Search for the cell housing the specified text and yield its (x, y) center coordinate. 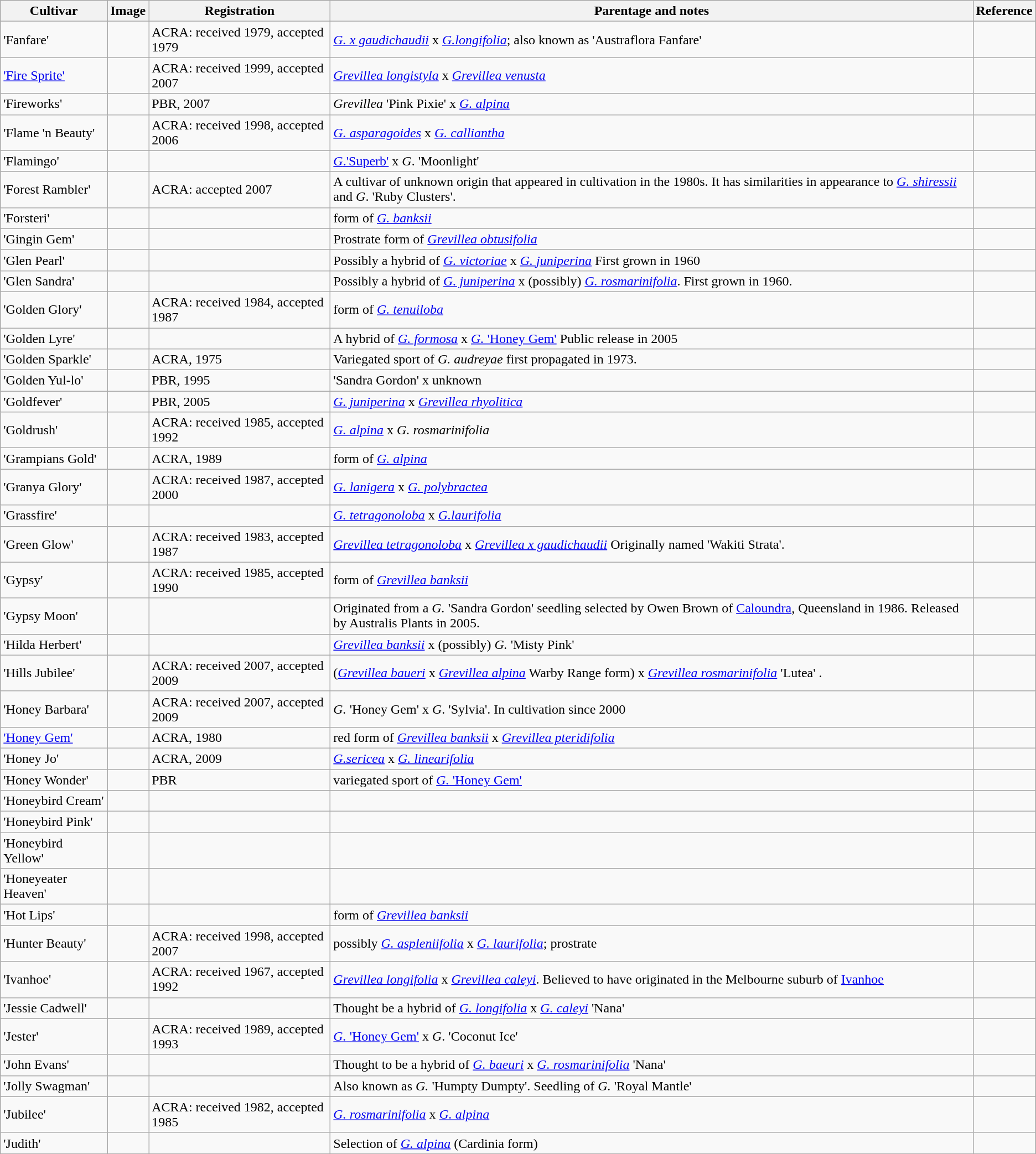
'Jessie Cadwell' (54, 1008)
ACRA, 1975 (240, 360)
PBR, 2007 (240, 104)
Parentage and notes (652, 11)
'Granya Glory' (54, 487)
G.'Superb' x G. 'Moonlight' (652, 161)
'Honeybird Pink' (54, 822)
'Jester' (54, 1037)
A cultivar of unknown origin that appeared in cultivation in the 1980s. It has similarities in appearance to G. shiressii and G. 'Ruby Clusters'. (652, 189)
Originated from a G. 'Sandra Gordon' seedling selected by Owen Brown of Caloundra, Queensland in 1986. Released by Australis Plants in 2005. (652, 616)
ACRA: received 1998, accepted 2006 (240, 133)
Registration (240, 11)
'Gypsy Moon' (54, 616)
'Honeyeater Heaven' (54, 886)
Thought to be a hybrid of G. baeuri x G. rosmarinifolia 'Nana' (652, 1065)
'Hunter Beauty' (54, 944)
'Honey Gem' (54, 737)
'Hot Lips' (54, 915)
'Goldfever' (54, 402)
ACRA: received 1985, accepted 1990 (240, 580)
'Flamingo' (54, 161)
ACRA: accepted 2007 (240, 189)
'Honeybird Yellow' (54, 851)
ACRA: received 1979, accepted 1979 (240, 40)
ACRA: received 1998, accepted 2007 (240, 944)
form of G. alpina (652, 459)
'Fireworks' (54, 104)
'Flame 'n Beauty' (54, 133)
G. 'Honey Gem' x G. 'Sylvia'. In cultivation since 2000 (652, 709)
Variegated sport of G. audreyae first propagated in 1973. (652, 360)
'Honey Wonder' (54, 779)
'Hilda Herbert' (54, 644)
G. alpina x G. rosmarinifolia (652, 430)
ACRA: received 1989, accepted 1993 (240, 1037)
ACRA: received 1985, accepted 1992 (240, 430)
Grevillea longifolia x Grevillea caleyi. Believed to have originated in the Melbourne suburb of Ivanhoe (652, 979)
'Grampians Gold' (54, 459)
ACRA, 1980 (240, 737)
Prostrate form of Grevillea obtusifolia (652, 239)
'Glen Pearl' (54, 260)
'Judith' (54, 1143)
PBR (240, 779)
G.sericea x G. linearifolia (652, 758)
Cultivar (54, 11)
possibly G. aspleniifolia x G. laurifolia; prostrate (652, 944)
'Grassfire' (54, 516)
G. rosmarinifolia x G. alpina (652, 1114)
'Honey Barbara' (54, 709)
A hybrid of G. formosa x G. 'Honey Gem' Public release in 2005 (652, 338)
'Sandra Gordon' x unknown (652, 381)
G. asparagoides x G. calliantha (652, 133)
'Ivanhoe' (54, 979)
'Golden Glory' (54, 310)
G. 'Honey Gem' x G. 'Coconut Ice' (652, 1037)
PBR, 1995 (240, 381)
'Fire Sprite' (54, 75)
ACRA, 2009 (240, 758)
'Golden Lyre' (54, 338)
ACRA: received 1999, accepted 2007 (240, 75)
Reference (1004, 11)
Grevillea 'Pink Pixie' x G. alpina (652, 104)
'Gypsy' (54, 580)
'Forest Rambler' (54, 189)
'Fanfare' (54, 40)
'Forsteri' (54, 218)
red form of Grevillea banksii x Grevillea pteridifolia (652, 737)
Image (128, 11)
Selection of G. alpina (Cardinia form) (652, 1143)
'Goldrush' (54, 430)
ACRA: received 1987, accepted 2000 (240, 487)
Possibly a hybrid of G. juniperina x (possibly) G. rosmarinifolia. First grown in 1960. (652, 281)
'Golden Yul-lo' (54, 381)
G. lanigera x G. polybractea (652, 487)
ACRA: received 1967, accepted 1992 (240, 979)
Grevillea tetragonoloba x Grevillea x gaudichaudii Originally named 'Wakiti Strata'. (652, 544)
Possibly a hybrid of G. victoriae x G. juniperina First grown in 1960 (652, 260)
G. juniperina x Grevillea rhyolitica (652, 402)
PBR, 2005 (240, 402)
form of G. banksii (652, 218)
form of G. tenuiloba (652, 310)
'Honeybird Cream' (54, 801)
'Hills Jubilee' (54, 673)
'Jubilee' (54, 1114)
Grevillea banksii x (possibly) G. 'Misty Pink' (652, 644)
variegated sport of G. 'Honey Gem' (652, 779)
'Glen Sandra' (54, 281)
G. tetragonoloba x G.laurifolia (652, 516)
'Golden Sparkle' (54, 360)
Thought be a hybrid of G. longifolia x G. caleyi 'Nana' (652, 1008)
ACRA: received 1983, accepted 1987 (240, 544)
ACRA: received 1982, accepted 1985 (240, 1114)
'Honey Jo' (54, 758)
Also known as G. 'Humpty Dumpty'. Seedling of G. 'Royal Mantle' (652, 1086)
Grevillea longistyla x Grevillea venusta (652, 75)
G. x gaudichaudii x G.longifolia; also known as 'Austraflora Fanfare' (652, 40)
'John Evans' (54, 1065)
ACRA: received 1984, accepted 1987 (240, 310)
(Grevillea baueri x Grevillea alpina Warby Range form) x Grevillea rosmarinifolia 'Lutea' . (652, 673)
'Gingin Gem' (54, 239)
ACRA, 1989 (240, 459)
'Jolly Swagman' (54, 1086)
'Green Glow' (54, 544)
